From the cell containing the given text, extract its center point as [x, y] coordinate. 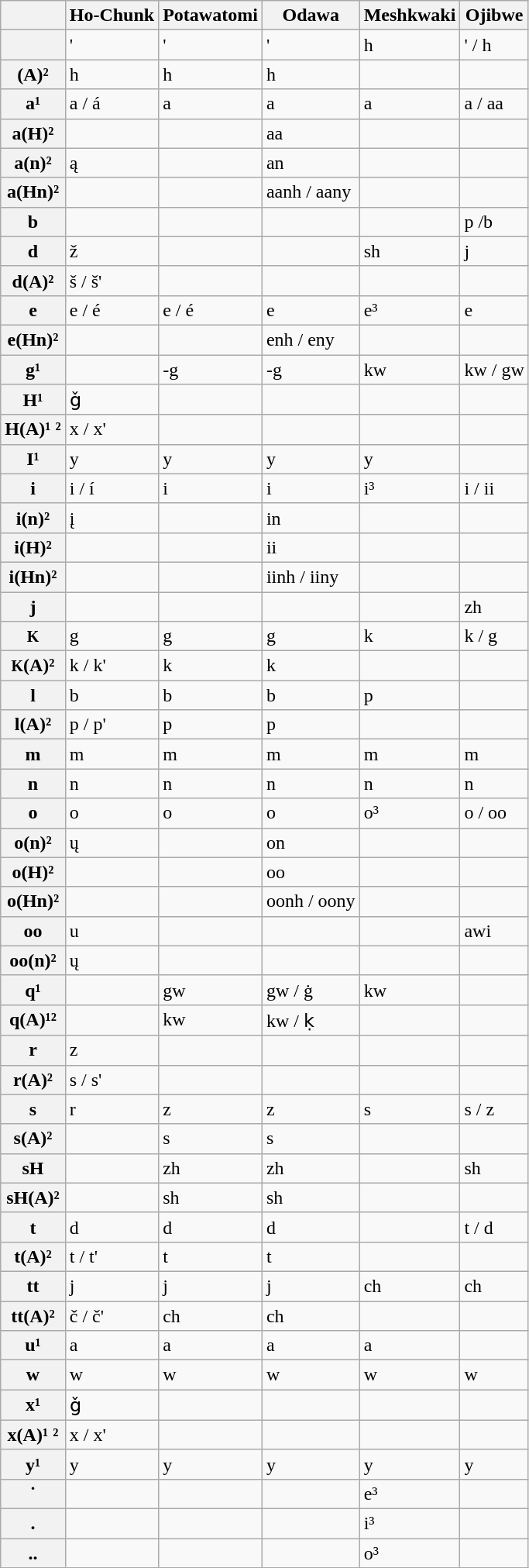
i / ii [494, 488]
on [311, 843]
i(H)² [33, 547]
awi [494, 931]
o(Hn)² [33, 901]
gw / ġ [311, 990]
(A)² [33, 74]
H(A)¹ ² [33, 429]
K(A)² [33, 666]
an [311, 163]
l [33, 695]
s / s' [112, 1080]
aa [311, 133]
tt(A)² [33, 1315]
enh / eny [311, 339]
o(n)² [33, 843]
oonh / oony [311, 901]
˙ [33, 1494]
sH [33, 1168]
e(Hn)² [33, 339]
' / h [494, 45]
p / p' [112, 725]
k / g [494, 636]
y¹ [33, 1464]
a / á [112, 104]
t / d [494, 1227]
o / oo [494, 813]
K [33, 636]
i(Hn)² [33, 577]
a¹ [33, 104]
u [112, 931]
. [33, 1523]
į [112, 518]
x(A)¹ ² [33, 1435]
a(n)² [33, 163]
Potawatomi [211, 16]
s(A)² [33, 1139]
l(A)² [33, 725]
kw / gw [494, 370]
t(A)² [33, 1256]
k / k' [112, 666]
Ho-Chunk [112, 16]
i / í [112, 488]
o(H)² [33, 872]
x¹ [33, 1405]
q(A)¹² [33, 1020]
kw / ḳ [311, 1020]
q¹ [33, 990]
sH(A)² [33, 1198]
u¹ [33, 1346]
a(Hn)² [33, 192]
Meshkwaki [410, 16]
g¹ [33, 370]
oo(n)² [33, 960]
s / z [494, 1109]
tt [33, 1286]
.. [33, 1552]
r(A)² [33, 1080]
ą [112, 163]
gw [211, 990]
a / aa [494, 104]
iinh / iiny [311, 577]
in [311, 518]
Ojibwe [494, 16]
a(H)² [33, 133]
ii [311, 547]
č / č' [112, 1315]
t / t' [112, 1256]
i(n)² [33, 518]
š / š' [112, 281]
d(A)² [33, 281]
ž [112, 251]
Odawa [311, 16]
p /b [494, 222]
I¹ [33, 459]
H¹ [33, 400]
aanh / aany [311, 192]
